Find where the given text appears and provide that cell's center as (X, Y) coordinate. 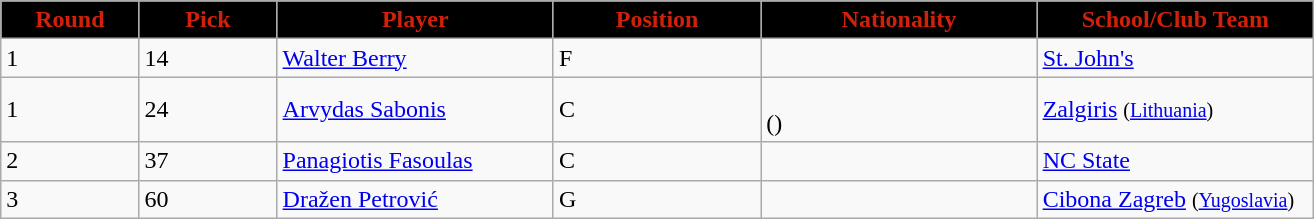
Nationality (899, 20)
School/Club Team (1175, 20)
Zalgiris (Lithuania) (1175, 110)
Round (70, 20)
Pick (208, 20)
F (656, 58)
3 (70, 199)
G (656, 199)
Player (415, 20)
Dražen Petrović (415, 199)
14 (208, 58)
Panagiotis Fasoulas (415, 161)
37 (208, 161)
Cibona Zagreb (Yugoslavia) (1175, 199)
Arvydas Sabonis (415, 110)
2 (70, 161)
NC State (1175, 161)
60 (208, 199)
St. John's (1175, 58)
Position (656, 20)
Walter Berry (415, 58)
24 (208, 110)
() (899, 110)
